Provide the (X, Y) coordinate of the cell's center where the given text is located.  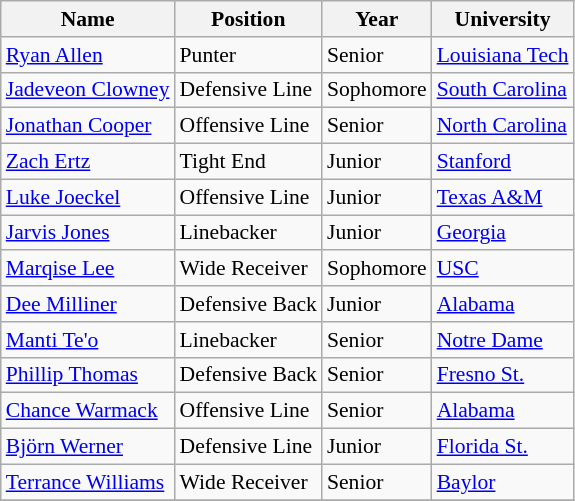
Manti Te'o (88, 340)
South Carolina (503, 90)
Position (248, 19)
USC (503, 269)
Phillip Thomas (88, 375)
Fresno St. (503, 375)
Stanford (503, 162)
Texas A&M (503, 197)
Terrance Williams (88, 482)
Georgia (503, 233)
Louisiana Tech (503, 55)
Ryan Allen (88, 55)
Notre Dame (503, 340)
Chance Warmack (88, 411)
Jadeveon Clowney (88, 90)
Jonathan Cooper (88, 126)
Jarvis Jones (88, 233)
Zach Ertz (88, 162)
Name (88, 19)
Björn Werner (88, 447)
University (503, 19)
Punter (248, 55)
Dee Milliner (88, 304)
Tight End (248, 162)
Florida St. (503, 447)
North Carolina (503, 126)
Baylor (503, 482)
Luke Joeckel (88, 197)
Year (377, 19)
Marqise Lee (88, 269)
